Find where the given text appears and provide that cell's center as (x, y) coordinate. 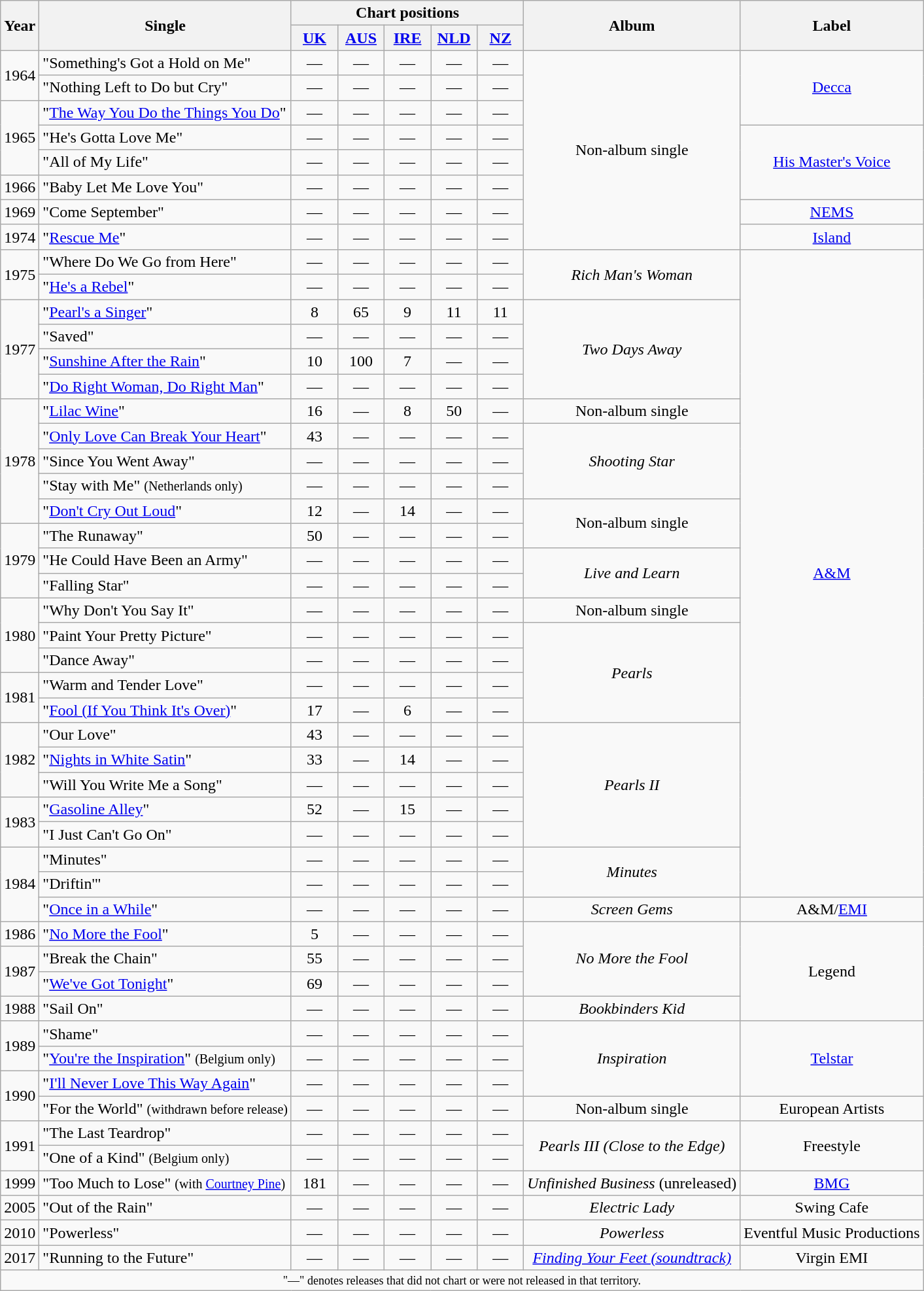
"Stay with Me" (Netherlands only) (165, 486)
Swing Cafe (832, 1208)
"Nights in White Satin" (165, 760)
"Where Do We Go from Here" (165, 262)
Virgin EMI (832, 1258)
"Shame" (165, 1033)
Year (20, 26)
Telstar (832, 1058)
65 (361, 312)
Inspiration (632, 1058)
"Lilac Wine" (165, 411)
A&M/EMI (832, 909)
181 (314, 1183)
1975 (20, 274)
12 (314, 511)
"All of My Life" (165, 162)
1966 (20, 187)
"Rescue Me" (165, 237)
"Too Much to Lose" (with Courtney Pine) (165, 1183)
European Artists (832, 1109)
2005 (20, 1208)
15 (408, 810)
Two Days Away (632, 349)
"Running to the Future" (165, 1258)
1989 (20, 1046)
"I Just Can't Go On" (165, 835)
Shooting Star (632, 461)
"He's a Rebel" (165, 286)
1978 (20, 461)
Chart positions (407, 13)
"Our Love" (165, 735)
1981 (20, 697)
Pearls II (632, 785)
"Baby Let Me Love You" (165, 187)
"Saved" (165, 337)
1982 (20, 760)
"Gasoline Alley" (165, 810)
"Something's Got a Hold on Me" (165, 63)
"Falling Star" (165, 585)
1990 (20, 1095)
6 (408, 710)
"Pearl's a Singer" (165, 312)
No More the Fool (632, 959)
"Dance Away" (165, 660)
16 (314, 411)
"Sail On" (165, 1008)
BMG (832, 1183)
Legend (832, 971)
1980 (20, 635)
"He Could Have Been an Army" (165, 560)
Decca (832, 88)
UK (314, 38)
"Driftin'" (165, 884)
"Fool (If You Think It's Over)" (165, 710)
"Minutes" (165, 859)
52 (314, 810)
NLD (454, 38)
NEMS (832, 212)
"One of a Kind" (Belgium only) (165, 1158)
1979 (20, 560)
"Since You Went Away" (165, 461)
Minutes (632, 872)
Rich Man's Woman (632, 274)
"He's Gotta Love Me" (165, 137)
Screen Gems (632, 909)
"Paint Your Pretty Picture" (165, 635)
"Powerless" (165, 1233)
"Sunshine After the Rain" (165, 362)
Electric Lady (632, 1208)
Freestyle (832, 1146)
Unfinished Business (unreleased) (632, 1183)
"The Way You Do the Things You Do" (165, 112)
"Don't Cry Out Loud" (165, 511)
1984 (20, 884)
His Master's Voice (832, 162)
A&M (832, 573)
Eventful Music Productions (832, 1233)
"Come September" (165, 212)
"The Last Teardrop" (165, 1133)
AUS (361, 38)
Pearls III (Close to the Edge) (632, 1146)
"You're the Inspiration" (Belgium only) (165, 1058)
100 (361, 362)
55 (314, 959)
"Do Right Woman, Do Right Man" (165, 387)
Album (632, 26)
1988 (20, 1008)
1986 (20, 934)
1969 (20, 212)
IRE (408, 38)
"Nothing Left to Do but Cry" (165, 88)
1965 (20, 137)
Bookbinders Kid (632, 1008)
"We've Got Tonight" (165, 984)
"Will You Write Me a Song" (165, 785)
2017 (20, 1258)
1974 (20, 237)
Live and Learn (632, 573)
1983 (20, 822)
Label (832, 26)
"Once in a While" (165, 909)
"No More the Fool" (165, 934)
Pearls (632, 672)
9 (408, 312)
1991 (20, 1146)
1964 (20, 75)
NZ (501, 38)
7 (408, 362)
"—" denotes releases that did not chart or were not released in that territory. (462, 1281)
Powerless (632, 1233)
Single (165, 26)
1987 (20, 971)
"Only Love Can Break Your Heart" (165, 436)
"I'll Never Love This Way Again" (165, 1083)
1977 (20, 349)
33 (314, 760)
69 (314, 984)
17 (314, 710)
"Warm and Tender Love" (165, 685)
1999 (20, 1183)
2010 (20, 1233)
"For the World" (withdrawn before release) (165, 1109)
Finding Your Feet (soundtrack) (632, 1258)
10 (314, 362)
"The Runaway" (165, 536)
"Out of the Rain" (165, 1208)
"Break the Chain" (165, 959)
Island (832, 237)
"Why Don't You Say It" (165, 610)
5 (314, 934)
